Detect which cell encompasses the target text, then output its [X, Y] center coordinate. 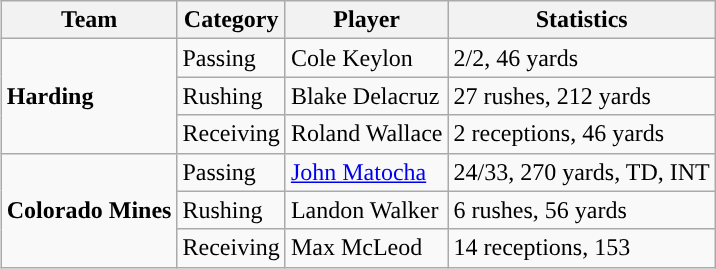
John Matocha [366, 172]
27 rushes, 212 yards [582, 96]
6 rushes, 56 yards [582, 210]
2 receptions, 46 yards [582, 134]
Landon Walker [366, 210]
Harding [89, 96]
Category [231, 20]
24/33, 270 yards, TD, INT [582, 172]
Team [89, 20]
Cole Keylon [366, 58]
Player [366, 20]
Statistics [582, 20]
Blake Delacruz [366, 96]
2/2, 46 yards [582, 58]
Colorado Mines [89, 210]
14 receptions, 153 [582, 248]
Roland Wallace [366, 134]
Max McLeod [366, 248]
